Output the (x, y) coordinate of the center of the cell containing the given text.  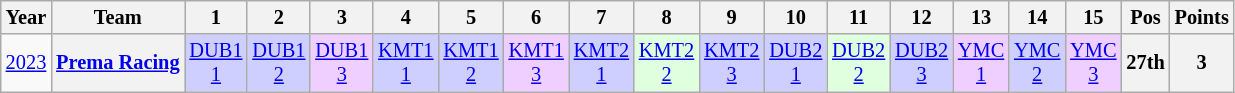
KMT23 (732, 63)
5 (470, 17)
8 (666, 17)
Points (1202, 17)
2023 (26, 63)
27th (1145, 63)
DUB13 (342, 63)
12 (922, 17)
DUB21 (796, 63)
10 (796, 17)
1 (216, 17)
15 (1093, 17)
DUB22 (858, 63)
DUB23 (922, 63)
Year (26, 17)
KMT22 (666, 63)
4 (406, 17)
DUB12 (278, 63)
Pos (1145, 17)
KMT21 (602, 63)
DUB11 (216, 63)
Team (118, 17)
YMC1 (981, 63)
KMT11 (406, 63)
YMC2 (1037, 63)
11 (858, 17)
KMT13 (536, 63)
YMC3 (1093, 63)
9 (732, 17)
14 (1037, 17)
13 (981, 17)
KMT12 (470, 63)
Prema Racing (118, 63)
2 (278, 17)
7 (602, 17)
6 (536, 17)
